Capture the cell that displays the provided text and extract its (X, Y) central coordinate. 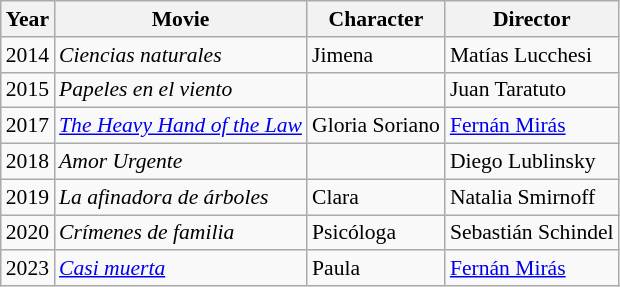
2015 (28, 90)
Matías Lucchesi (532, 55)
Director (532, 19)
Casi muerta (180, 269)
Ciencias naturales (180, 55)
Amor Urgente (180, 162)
2014 (28, 55)
Psicóloga (376, 233)
Movie (180, 19)
Diego Lublinsky (532, 162)
Juan Taratuto (532, 90)
Clara (376, 197)
The Heavy Hand of the Law (180, 126)
Crímenes de familia (180, 233)
La afinadora de árboles (180, 197)
2019 (28, 197)
2017 (28, 126)
Jimena (376, 55)
2020 (28, 233)
Year (28, 19)
Sebastián Schindel (532, 233)
2018 (28, 162)
2023 (28, 269)
Gloria Soriano (376, 126)
Papeles en el viento (180, 90)
Character (376, 19)
Paula (376, 269)
Natalia Smirnoff (532, 197)
